Detect which cell encompasses the target text, then output its (X, Y) center coordinate. 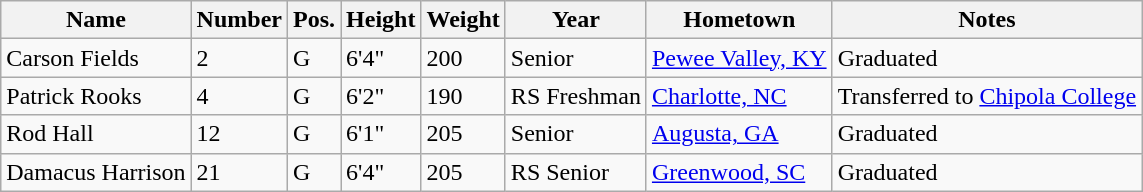
Greenwood, SC (739, 172)
Augusta, GA (739, 134)
200 (463, 58)
Charlotte, NC (739, 96)
RS Senior (576, 172)
Number (239, 20)
Hometown (739, 20)
Height (381, 20)
Notes (986, 20)
Pewee Valley, KY (739, 58)
Name (96, 20)
12 (239, 134)
21 (239, 172)
Rod Hall (96, 134)
Damacus Harrison (96, 172)
Carson Fields (96, 58)
190 (463, 96)
Patrick Rooks (96, 96)
Transferred to Chipola College (986, 96)
RS Freshman (576, 96)
6'2" (381, 96)
Year (576, 20)
2 (239, 58)
4 (239, 96)
Weight (463, 20)
6'1" (381, 134)
Pos. (314, 20)
